Pinpoint the cell where the given text exists, returning its [X, Y] midpoint coordinate. 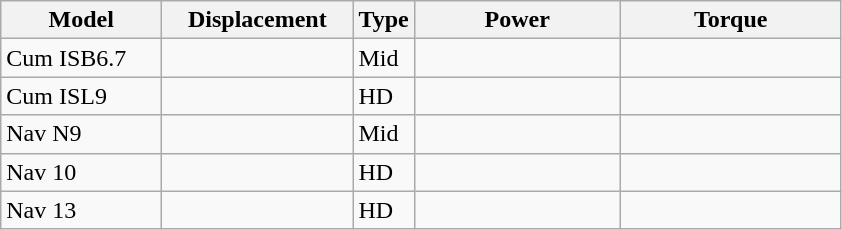
Nav 10 [82, 172]
Nav 13 [82, 210]
Nav N9 [82, 134]
Cum ISL9 [82, 96]
Cum ISB6.7 [82, 58]
Power [517, 20]
Torque [730, 20]
Displacement [258, 20]
Type [384, 20]
Model [82, 20]
